Return [X, Y] of the center of cell containing provided text 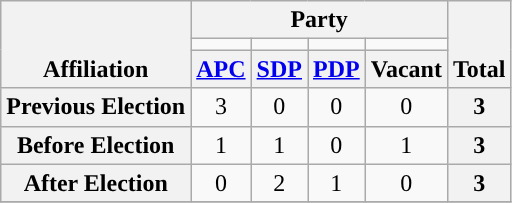
APC [221, 69]
Affiliation [96, 44]
Before Election [96, 145]
PDP [337, 69]
Total [479, 44]
After Election [96, 183]
Party [320, 20]
Vacant [406, 69]
Previous Election [96, 107]
2 [279, 183]
SDP [279, 69]
